Determine the (x, y) coordinate at the center of the cell enclosing the given text.  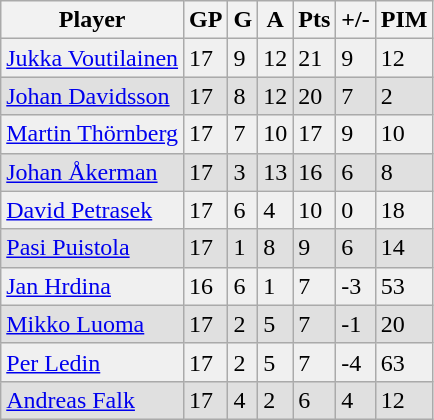
Per Ledin (92, 362)
0 (356, 210)
David Petrasek (92, 210)
-1 (356, 324)
Martin Thörnberg (92, 134)
GP (206, 20)
Johan Davidsson (92, 96)
3 (243, 172)
PIM (404, 20)
Pts (314, 20)
-4 (356, 362)
Andreas Falk (92, 400)
53 (404, 286)
Jukka Voutilainen (92, 58)
-3 (356, 286)
63 (404, 362)
Pasi Puistola (92, 248)
13 (276, 172)
A (276, 20)
G (243, 20)
Jan Hrdina (92, 286)
+/- (356, 20)
14 (404, 248)
Mikko Luoma (92, 324)
18 (404, 210)
Johan Åkerman (92, 172)
Player (92, 20)
21 (314, 58)
